Output the (x, y) coordinate of the center of the cell containing the given text.  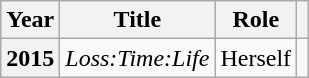
Role (256, 20)
Title (138, 20)
Year (30, 20)
Herself (256, 58)
2015 (30, 58)
Loss:Time:Life (138, 58)
